Scan for the cell matching the given text and deliver its [X, Y] coordinate at center. 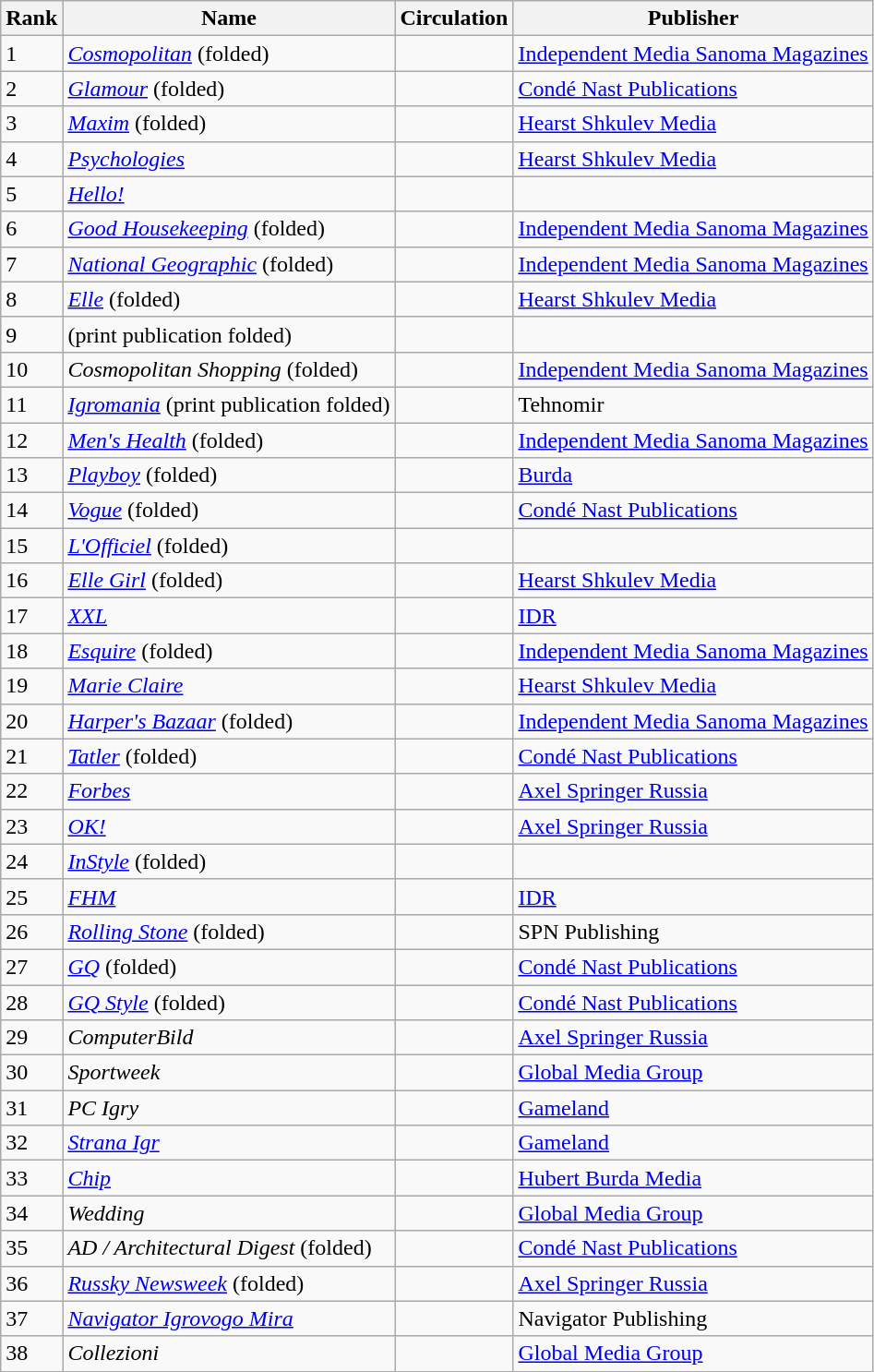
21 [31, 756]
Collezioni [229, 1354]
10 [31, 369]
Cosmopolitan (folded) [229, 54]
Elle Girl (folded) [229, 581]
13 [31, 475]
Publisher [693, 18]
1 [31, 54]
AD / Architectural Digest (folded) [229, 1248]
5 [31, 194]
Burda [693, 475]
Men's Health (folded) [229, 440]
L'Officiel (folded) [229, 546]
11 [31, 404]
SPN Publishing [693, 932]
XXL [229, 616]
PC Igry [229, 1108]
23 [31, 826]
8 [31, 299]
Navigator Publishing [693, 1318]
33 [31, 1178]
38 [31, 1354]
6 [31, 229]
34 [31, 1213]
25 [31, 897]
Glamour (folded) [229, 89]
15 [31, 546]
37 [31, 1318]
24 [31, 861]
Sportweek [229, 1073]
Cosmopolitan Shopping (folded) [229, 369]
Elle (folded) [229, 299]
Strana Igr [229, 1143]
Rank [31, 18]
Hubert Burda Media [693, 1178]
4 [31, 159]
Good Housekeeping (folded) [229, 229]
28 [31, 1002]
31 [31, 1108]
9 [31, 334]
Name [229, 18]
26 [31, 932]
Esquire (folded) [229, 651]
Chip [229, 1178]
Playboy (folded) [229, 475]
27 [31, 967]
30 [31, 1073]
Rolling Stone (folded) [229, 932]
22 [31, 791]
16 [31, 581]
GQ Style (folded) [229, 1002]
17 [31, 616]
ComputerBild [229, 1038]
14 [31, 511]
Vogue (folded) [229, 511]
Russky Newsweek (folded) [229, 1283]
Tehnomir [693, 404]
Navigator Igrovogo Mira [229, 1318]
32 [31, 1143]
18 [31, 651]
Tatler (folded) [229, 756]
Circulation [454, 18]
20 [31, 721]
InStyle (folded) [229, 861]
2 [31, 89]
7 [31, 264]
19 [31, 686]
Igromania (print publication folded) [229, 404]
Marie Claire [229, 686]
36 [31, 1283]
12 [31, 440]
35 [31, 1248]
Harper's Bazaar (folded) [229, 721]
OK! [229, 826]
GQ (folded) [229, 967]
Psychologies [229, 159]
Maxim (folded) [229, 124]
Hello! [229, 194]
Wedding [229, 1213]
(print publication folded) [229, 334]
29 [31, 1038]
Forbes [229, 791]
National Geographic (folded) [229, 264]
FHM [229, 897]
3 [31, 124]
